Pinpoint the cell where the given text exists, returning its (x, y) midpoint coordinate. 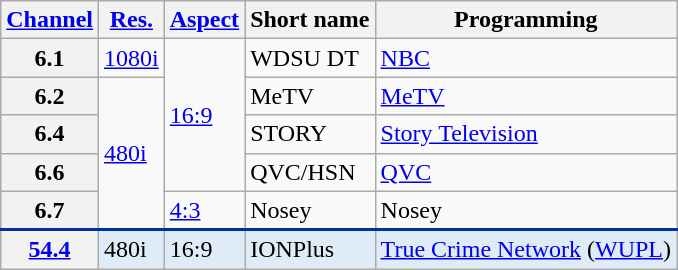
Programming (526, 20)
Res. (132, 20)
True Crime Network (WUPL) (526, 250)
1080i (132, 58)
6.2 (50, 96)
QVC/HSN (310, 172)
Short name (310, 20)
4:3 (204, 210)
WDSU DT (310, 58)
Aspect (204, 20)
6.7 (50, 210)
STORY (310, 134)
6.6 (50, 172)
Story Television (526, 134)
6.1 (50, 58)
54.4 (50, 250)
NBC (526, 58)
6.4 (50, 134)
IONPlus (310, 250)
QVC (526, 172)
Channel (50, 20)
